Capture the cell that displays the provided text and extract its (x, y) central coordinate. 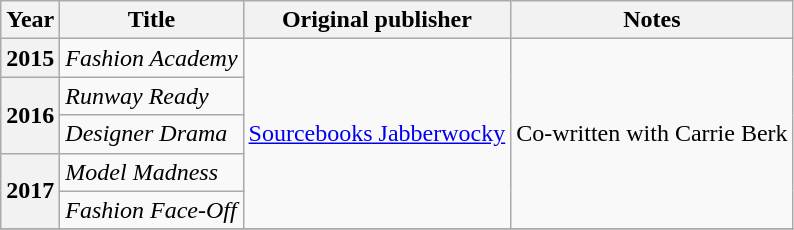
2015 (30, 58)
Sourcebooks Jabberwocky (377, 134)
Model Madness (152, 172)
Year (30, 20)
Co-written with Carrie Berk (652, 134)
2017 (30, 191)
Designer Drama (152, 134)
Runway Ready (152, 96)
2016 (30, 115)
Fashion Academy (152, 58)
Original publisher (377, 20)
Title (152, 20)
Notes (652, 20)
Fashion Face-Off (152, 210)
